Identify which cell holds the provided text, then report its (x, y) central coordinate. 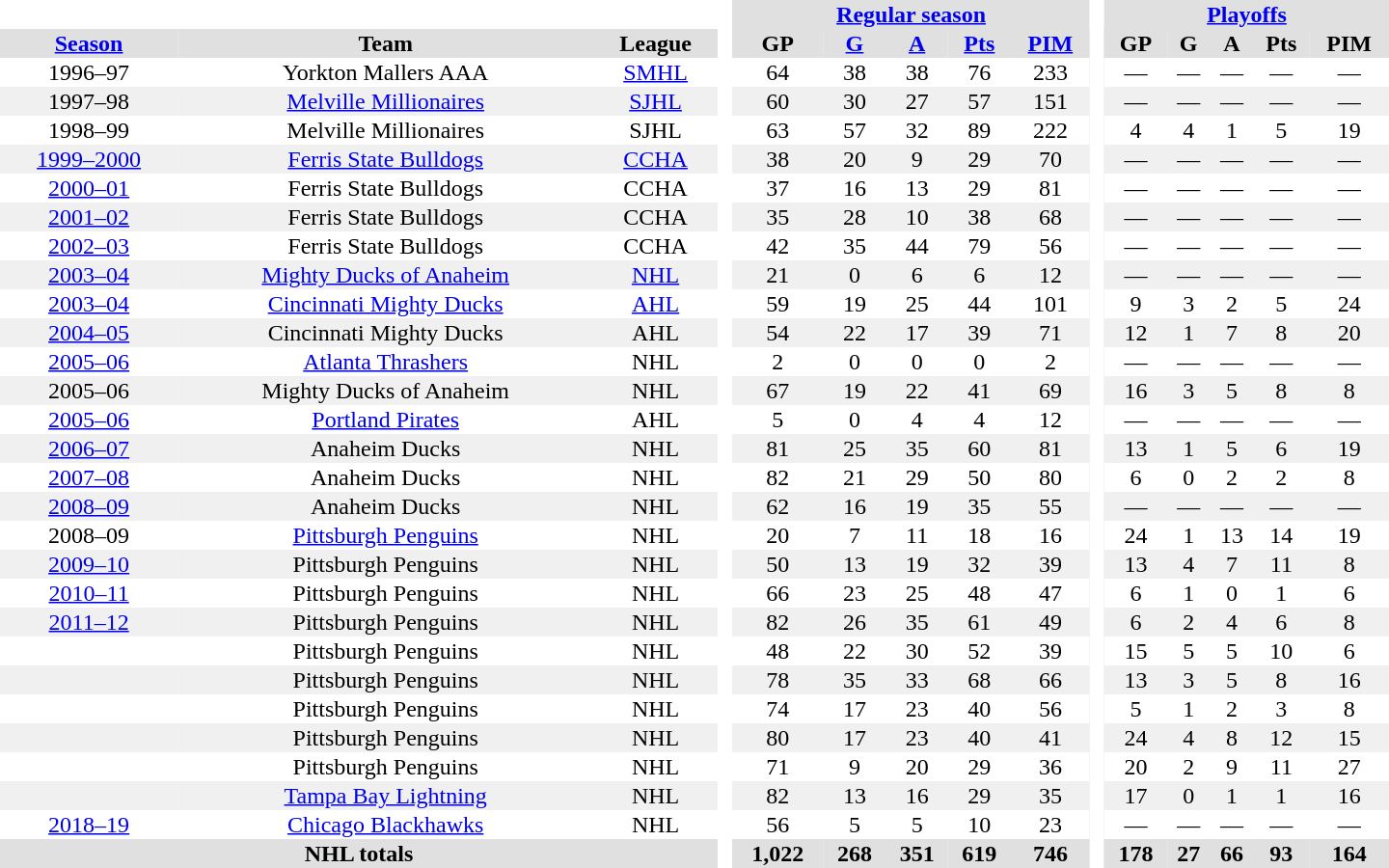
2001–02 (89, 217)
Chicago Blackhawks (386, 825)
78 (777, 680)
62 (777, 506)
351 (916, 854)
2010–11 (89, 593)
151 (1050, 101)
37 (777, 188)
59 (777, 304)
222 (1050, 130)
2004–05 (89, 333)
League (656, 43)
1,022 (777, 854)
233 (1050, 72)
2011–12 (89, 622)
1997–98 (89, 101)
SMHL (656, 72)
52 (980, 651)
64 (777, 72)
2002–03 (89, 246)
Atlanta Thrashers (386, 362)
49 (1050, 622)
70 (1050, 159)
101 (1050, 304)
79 (980, 246)
Regular season (911, 14)
746 (1050, 854)
28 (855, 217)
61 (980, 622)
Team (386, 43)
Yorkton Mallers AAA (386, 72)
67 (777, 391)
Season (89, 43)
69 (1050, 391)
2009–10 (89, 564)
1999–2000 (89, 159)
1998–99 (89, 130)
63 (777, 130)
18 (980, 535)
2006–07 (89, 448)
268 (855, 854)
76 (980, 72)
47 (1050, 593)
14 (1281, 535)
74 (777, 709)
2000–01 (89, 188)
36 (1050, 767)
1996–97 (89, 72)
Tampa Bay Lightning (386, 796)
2007–08 (89, 477)
93 (1281, 854)
89 (980, 130)
NHL totals (359, 854)
164 (1348, 854)
55 (1050, 506)
54 (777, 333)
Playoffs (1246, 14)
178 (1136, 854)
42 (777, 246)
33 (916, 680)
2018–19 (89, 825)
Portland Pirates (386, 420)
619 (980, 854)
26 (855, 622)
